Determine the (X, Y) coordinate at the center of the cell enclosing the given text.  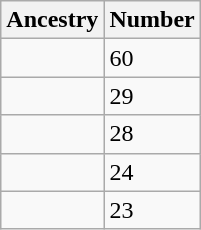
Number (152, 20)
Ancestry (52, 20)
60 (152, 58)
24 (152, 172)
23 (152, 210)
29 (152, 96)
28 (152, 134)
